Scan for the cell matching the given text and deliver its (x, y) coordinate at center. 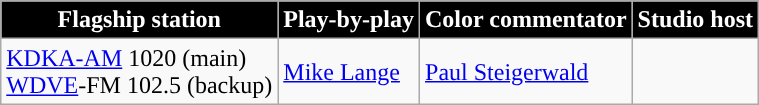
KDKA-AM 1020 (main)WDVE-FM 102.5 (backup) (140, 72)
Color commentator (526, 20)
Paul Steigerwald (526, 72)
Play-by-play (349, 20)
Mike Lange (349, 72)
Studio host (695, 20)
Flagship station (140, 20)
